Locate the cell with the specified text and output its [x, y] center coordinate. 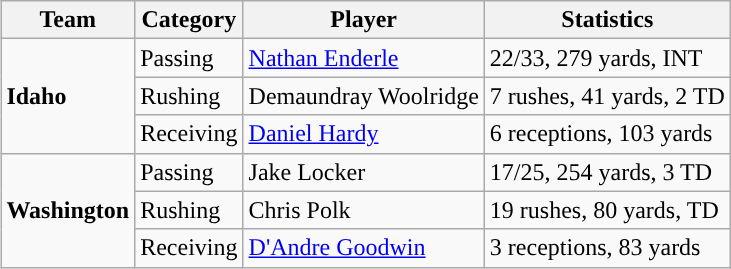
22/33, 279 yards, INT [607, 58]
D'Andre Goodwin [364, 248]
Daniel Hardy [364, 134]
Nathan Enderle [364, 58]
Jake Locker [364, 172]
Category [189, 20]
Player [364, 20]
Idaho [68, 96]
17/25, 254 yards, 3 TD [607, 172]
7 rushes, 41 yards, 2 TD [607, 96]
Statistics [607, 20]
6 receptions, 103 yards [607, 134]
Chris Polk [364, 210]
Team [68, 20]
3 receptions, 83 yards [607, 248]
19 rushes, 80 yards, TD [607, 210]
Demaundray Woolridge [364, 96]
Washington [68, 210]
